Find where the given text appears and provide that cell's center as (x, y) coordinate. 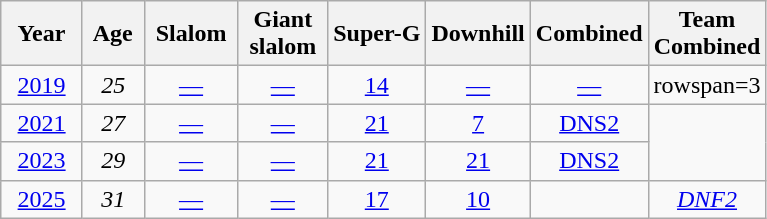
2025 (42, 199)
27 (113, 123)
Age (113, 34)
25 (113, 85)
DNF2 (707, 199)
TeamCombined (707, 34)
rowspan=3 (707, 85)
14 (377, 85)
2023 (42, 161)
2019 (42, 85)
Downhill (478, 34)
29 (113, 161)
Year (42, 34)
Super-G (377, 34)
10 (478, 199)
Combined (589, 34)
17 (377, 199)
Giant slalom (283, 34)
2021 (42, 123)
Slalom (191, 34)
7 (478, 123)
31 (113, 199)
